Extract the [x, y] coordinate from the center of the cell holding the provided text.  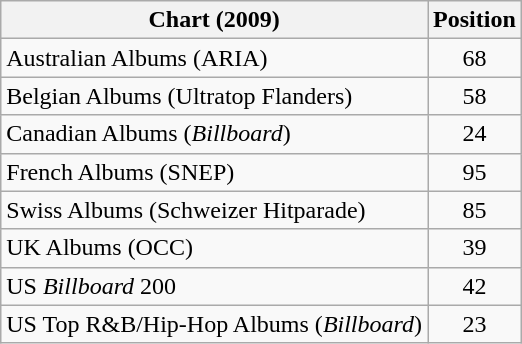
Position [475, 20]
UK Albums (OCC) [214, 248]
Belgian Albums (Ultratop Flanders) [214, 96]
24 [475, 134]
68 [475, 58]
French Albums (SNEP) [214, 172]
39 [475, 248]
42 [475, 286]
US Top R&B/Hip-Hop Albums (Billboard) [214, 324]
23 [475, 324]
Australian Albums (ARIA) [214, 58]
85 [475, 210]
Swiss Albums (Schweizer Hitparade) [214, 210]
Chart (2009) [214, 20]
58 [475, 96]
US Billboard 200 [214, 286]
Canadian Albums (Billboard) [214, 134]
95 [475, 172]
